Capture the cell that displays the provided text and extract its [X, Y] central coordinate. 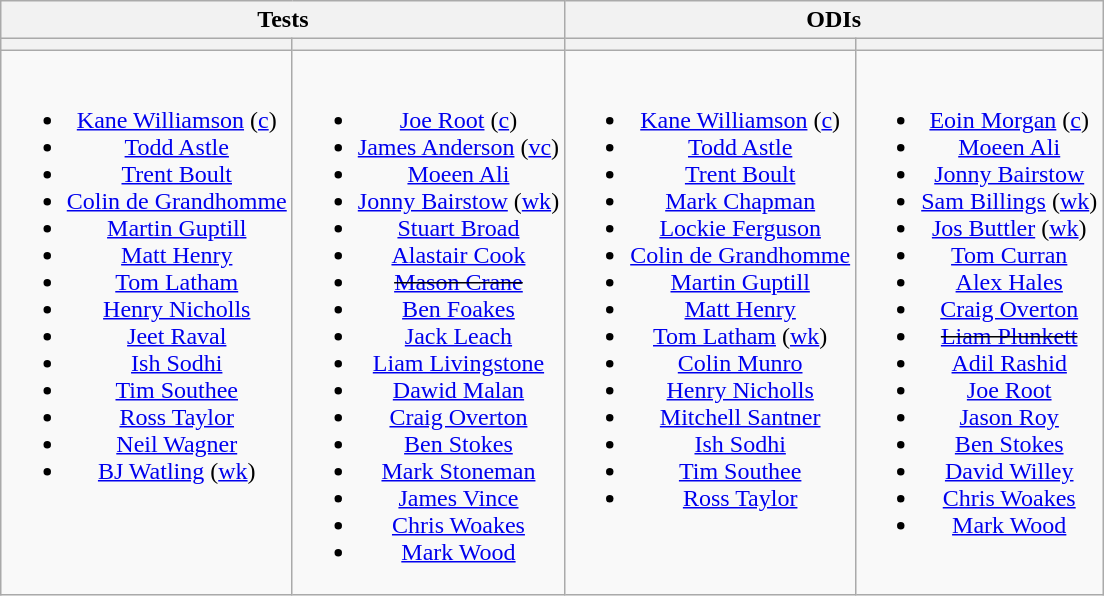
ODIs [834, 20]
Tests [282, 20]
